Identify which cell holds the provided text, then report its (x, y) central coordinate. 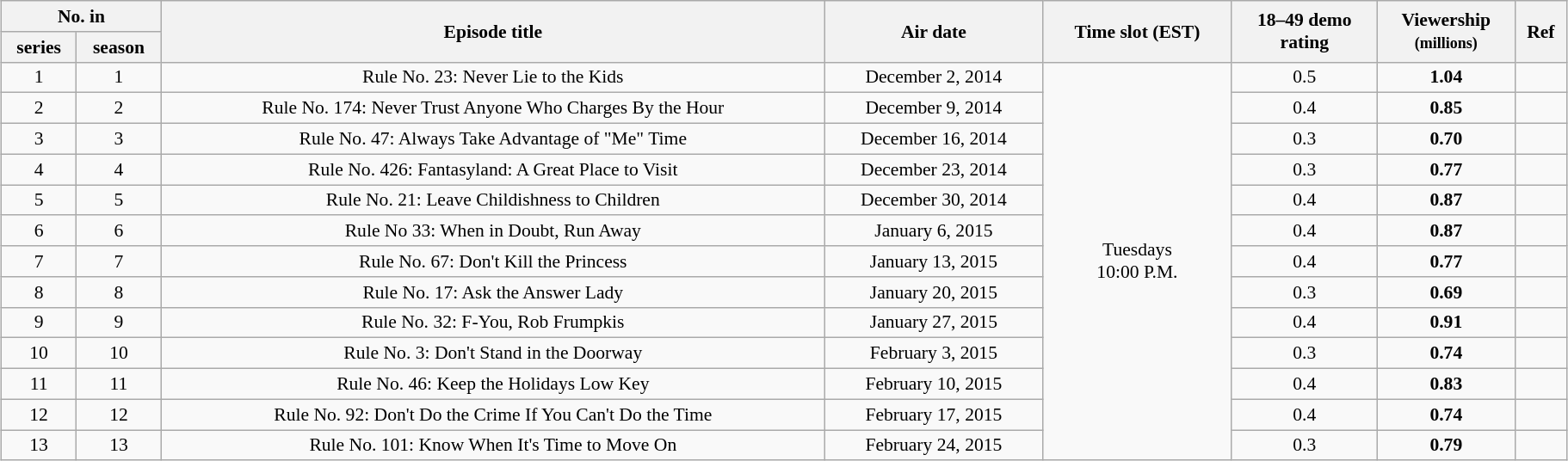
February 17, 2015 (933, 415)
0.83 (1446, 384)
series (40, 47)
January 13, 2015 (933, 261)
January 27, 2015 (933, 323)
1.04 (1446, 77)
Rule No. 47: Always Take Advantage of "Me" Time (492, 139)
Rule No. 32: F-You, Rob Frumpkis (492, 323)
0.70 (1446, 139)
Rule No. 21: Leave Childishness to Children (492, 200)
0.91 (1446, 323)
Ref (1540, 31)
Rule No. 92: Don't Do the Crime If You Can't Do the Time (492, 415)
Rule No. 46: Keep the Holidays Low Key (492, 384)
February 10, 2015 (933, 384)
0.69 (1446, 292)
Rule No. 101: Know When It's Time to Move On (492, 446)
February 3, 2015 (933, 353)
January 20, 2015 (933, 292)
Viewership(millions) (1446, 31)
Rule No. 174: Never Trust Anyone Who Charges By the Hour (492, 108)
No. in (82, 16)
0.85 (1446, 108)
0.5 (1305, 77)
December 16, 2014 (933, 139)
February 24, 2015 (933, 446)
Rule No. 426: Fantasyland: A Great Place to Visit (492, 169)
18–49 demorating (1305, 31)
December 23, 2014 (933, 169)
Time slot (EST) (1138, 31)
Tuesdays10:00 P.M. (1138, 261)
December 2, 2014 (933, 77)
season (119, 47)
Rule No. 23: Never Lie to the Kids (492, 77)
Episode title (492, 31)
0.79 (1446, 446)
Rule No. 67: Don't Kill the Princess (492, 261)
Air date (933, 31)
December 9, 2014 (933, 108)
Rule No. 3: Don't Stand in the Doorway (492, 353)
January 6, 2015 (933, 231)
December 30, 2014 (933, 200)
Rule No. 17: Ask the Answer Lady (492, 292)
Rule No 33: When in Doubt, Run Away (492, 231)
